Identify which cell holds the provided text, then report its [X, Y] central coordinate. 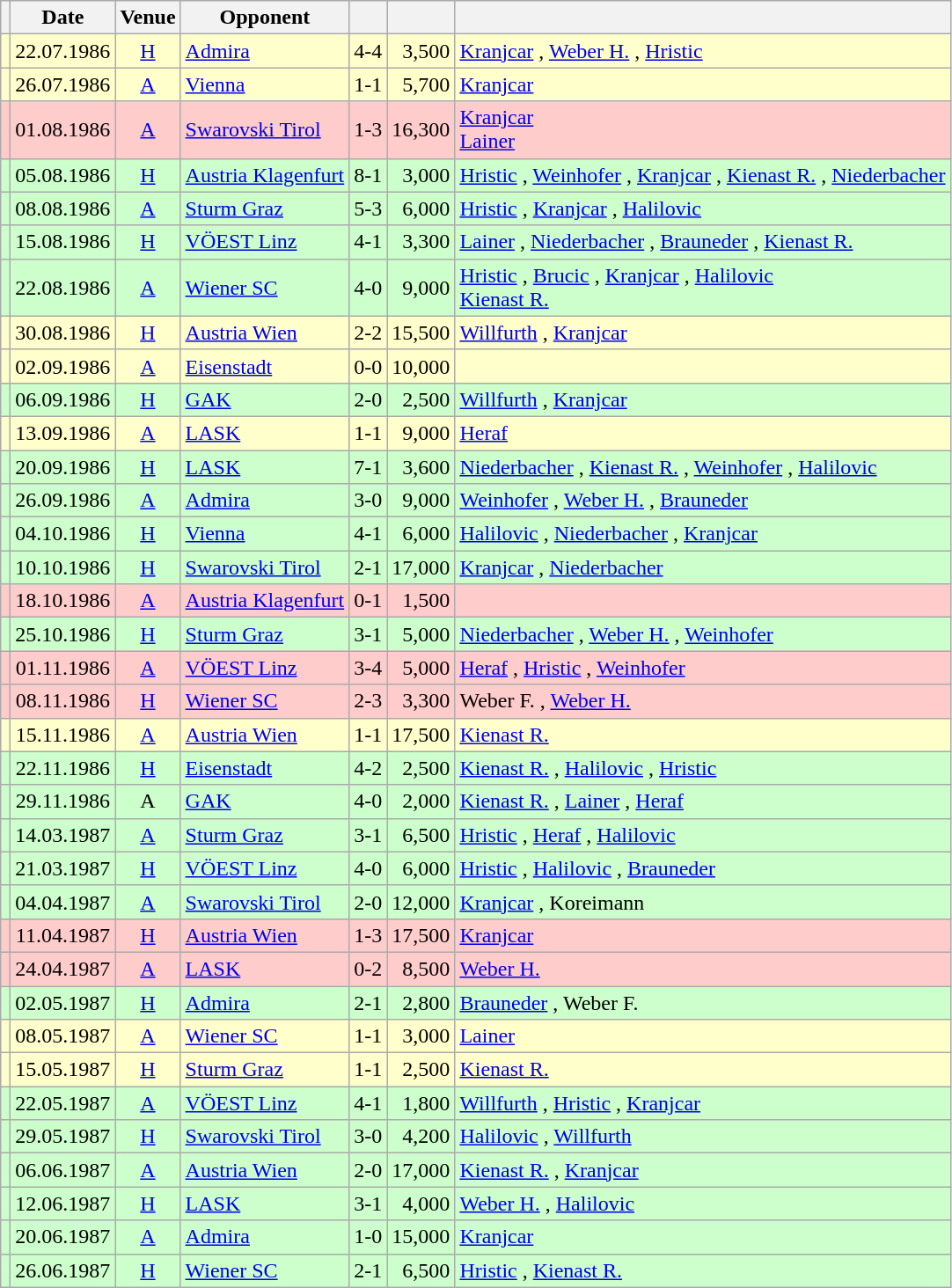
21.03.1987 [63, 868]
Date [63, 18]
Weber H. , Halilovic [702, 1204]
Kranjcar Lainer [702, 130]
20.06.1987 [63, 1237]
Hristic , Weinhofer , Kranjcar , Kienast R. , Niederbacher [702, 175]
10,000 [421, 366]
01.08.1986 [63, 130]
4,200 [421, 1137]
11.04.1987 [63, 935]
Venue [148, 18]
8-1 [368, 175]
08.05.1987 [63, 1036]
Kienast R. , Halilovic , Hristic [702, 768]
5-3 [368, 209]
Kranjcar , Weber H. , Hristic [702, 51]
10.10.1986 [63, 567]
15.11.1986 [63, 735]
Heraf [702, 433]
1,800 [421, 1103]
15,000 [421, 1237]
Kranjcar , Niederbacher [702, 567]
3,500 [421, 51]
13.09.1986 [63, 433]
15,500 [421, 333]
29.05.1987 [63, 1137]
4-2 [368, 768]
14.03.1987 [63, 835]
Opponent [265, 18]
Hristic , Heraf , Halilovic [702, 835]
Weber F. , Weber H. [702, 701]
24.04.1987 [63, 969]
2-3 [368, 701]
22.11.1986 [63, 768]
Brauneder , Weber F. [702, 1002]
5,700 [421, 84]
02.09.1986 [63, 366]
30.08.1986 [63, 333]
26.07.1986 [63, 84]
06.06.1987 [63, 1170]
Lainer , Niederbacher , Brauneder , Kienast R. [702, 242]
06.09.1986 [63, 399]
26.09.1986 [63, 501]
05.08.1986 [63, 175]
20.09.1986 [63, 467]
Kienast R. , Lainer , Heraf [702, 801]
Willfurth , Hristic , Kranjcar [702, 1103]
22.05.1987 [63, 1103]
16,300 [421, 130]
Lainer [702, 1036]
Halilovic , Willfurth [702, 1137]
Hristic , Halilovic , Brauneder [702, 868]
04.10.1986 [63, 534]
1,500 [421, 601]
26.06.1987 [63, 1270]
01.11.1986 [63, 668]
8,500 [421, 969]
Kranjcar , Koreimann [702, 902]
Weber H. [702, 969]
Halilovic , Niederbacher , Kranjcar [702, 534]
7-1 [368, 467]
Kienast R. , Kranjcar [702, 1170]
Hristic , Brucic , Kranjcar , Halilovic Kienast R. [702, 287]
04.04.1987 [63, 902]
0-0 [368, 366]
0-1 [368, 601]
15.05.1987 [63, 1070]
2,000 [421, 801]
Heraf , Hristic , Weinhofer [702, 668]
1-0 [368, 1237]
18.10.1986 [63, 601]
Weinhofer , Weber H. , Brauneder [702, 501]
Hristic , Kienast R. [702, 1270]
08.08.1986 [63, 209]
25.10.1986 [63, 634]
Niederbacher , Kienast R. , Weinhofer , Halilovic [702, 467]
3,600 [421, 467]
2-2 [368, 333]
Hristic , Kranjcar , Halilovic [702, 209]
22.07.1986 [63, 51]
2,800 [421, 1002]
4,000 [421, 1204]
29.11.1986 [63, 801]
Niederbacher , Weber H. , Weinhofer [702, 634]
0-2 [368, 969]
15.08.1986 [63, 242]
08.11.1986 [63, 701]
02.05.1987 [63, 1002]
12.06.1987 [63, 1204]
22.08.1986 [63, 287]
12,000 [421, 902]
4-4 [368, 51]
3-4 [368, 668]
